Return (x, y) of the center of cell containing provided text 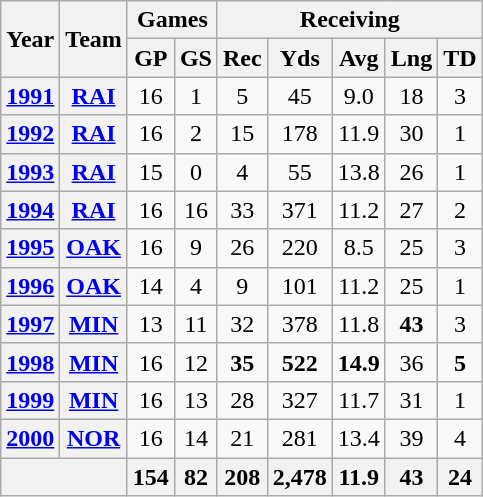
1993 (30, 172)
35 (242, 362)
13.4 (358, 438)
371 (300, 210)
36 (411, 362)
378 (300, 324)
NOR (94, 438)
154 (150, 477)
178 (300, 134)
39 (411, 438)
11 (196, 324)
GS (196, 58)
220 (300, 248)
1999 (30, 400)
32 (242, 324)
9.0 (358, 96)
2,478 (300, 477)
Avg (358, 58)
1995 (30, 248)
Lng (411, 58)
208 (242, 477)
33 (242, 210)
45 (300, 96)
30 (411, 134)
18 (411, 96)
Year (30, 39)
1996 (30, 286)
11.7 (358, 400)
21 (242, 438)
0 (196, 172)
Rec (242, 58)
8.5 (358, 248)
1998 (30, 362)
12 (196, 362)
327 (300, 400)
24 (460, 477)
Games (172, 20)
1991 (30, 96)
55 (300, 172)
82 (196, 477)
522 (300, 362)
281 (300, 438)
Yds (300, 58)
TD (460, 58)
GP (150, 58)
13.8 (358, 172)
101 (300, 286)
Team (94, 39)
1992 (30, 134)
1994 (30, 210)
27 (411, 210)
1997 (30, 324)
31 (411, 400)
28 (242, 400)
2000 (30, 438)
Receiving (350, 20)
11.8 (358, 324)
14.9 (358, 362)
